Return the (x, y) coordinate for the center point of the cell that contains the specified text.  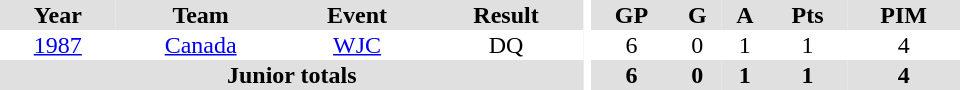
GP (631, 15)
Junior totals (292, 75)
PIM (904, 15)
Pts (808, 15)
Team (201, 15)
G (698, 15)
Canada (201, 45)
WJC (358, 45)
1987 (58, 45)
A (745, 15)
DQ (506, 45)
Result (506, 15)
Year (58, 15)
Event (358, 15)
